Scan for the cell matching the given text and deliver its (x, y) coordinate at center. 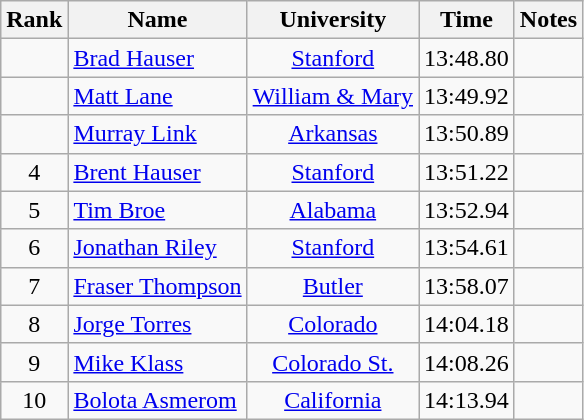
Jonathan Riley (158, 248)
9 (34, 362)
Fraser Thompson (158, 286)
Time (467, 20)
Butler (332, 286)
13:51.22 (467, 172)
13:52.94 (467, 210)
5 (34, 210)
4 (34, 172)
14:13.94 (467, 400)
Tim Broe (158, 210)
Murray Link (158, 134)
6 (34, 248)
Brad Hauser (158, 58)
13:48.80 (467, 58)
California (332, 400)
13:54.61 (467, 248)
13:58.07 (467, 286)
Notes (548, 20)
Name (158, 20)
Colorado (332, 324)
13:49.92 (467, 96)
14:04.18 (467, 324)
13:50.89 (467, 134)
Matt Lane (158, 96)
Brent Hauser (158, 172)
Colorado St. (332, 362)
Jorge Torres (158, 324)
Bolota Asmerom (158, 400)
7 (34, 286)
14:08.26 (467, 362)
University (332, 20)
8 (34, 324)
10 (34, 400)
Rank (34, 20)
Mike Klass (158, 362)
Alabama (332, 210)
William & Mary (332, 96)
Arkansas (332, 134)
